Return the (X, Y) coordinate for the center point of the cell that contains the specified text.  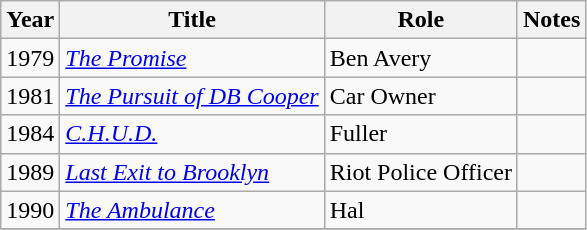
1979 (30, 58)
The Promise (192, 58)
1990 (30, 210)
Ben Avery (420, 58)
Notes (551, 20)
Riot Police Officer (420, 172)
Title (192, 20)
Year (30, 20)
Role (420, 20)
C.H.U.D. (192, 134)
1989 (30, 172)
Last Exit to Brooklyn (192, 172)
1981 (30, 96)
Car Owner (420, 96)
The Pursuit of DB Cooper (192, 96)
Fuller (420, 134)
Hal (420, 210)
The Ambulance (192, 210)
1984 (30, 134)
